Capture the cell that displays the provided text and extract its [X, Y] central coordinate. 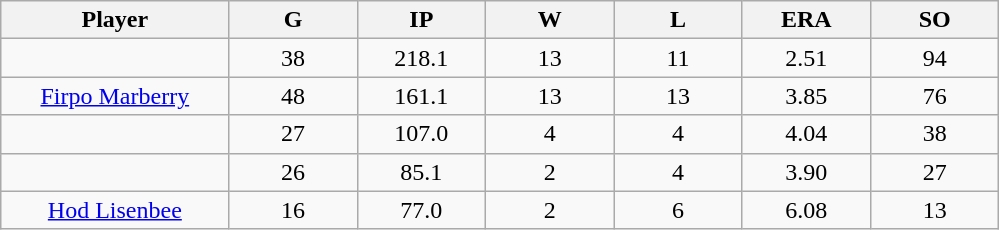
26 [293, 172]
2.51 [806, 58]
3.85 [806, 96]
IP [421, 20]
77.0 [421, 210]
76 [934, 96]
218.1 [421, 58]
4.04 [806, 134]
6 [678, 210]
161.1 [421, 96]
6.08 [806, 210]
107.0 [421, 134]
11 [678, 58]
ERA [806, 20]
Firpo Marberry [115, 96]
94 [934, 58]
85.1 [421, 172]
L [678, 20]
W [550, 20]
3.90 [806, 172]
16 [293, 210]
Hod Lisenbee [115, 210]
Player [115, 20]
SO [934, 20]
G [293, 20]
48 [293, 96]
